Determine the (x, y) coordinate at the center of the cell enclosing the given text.  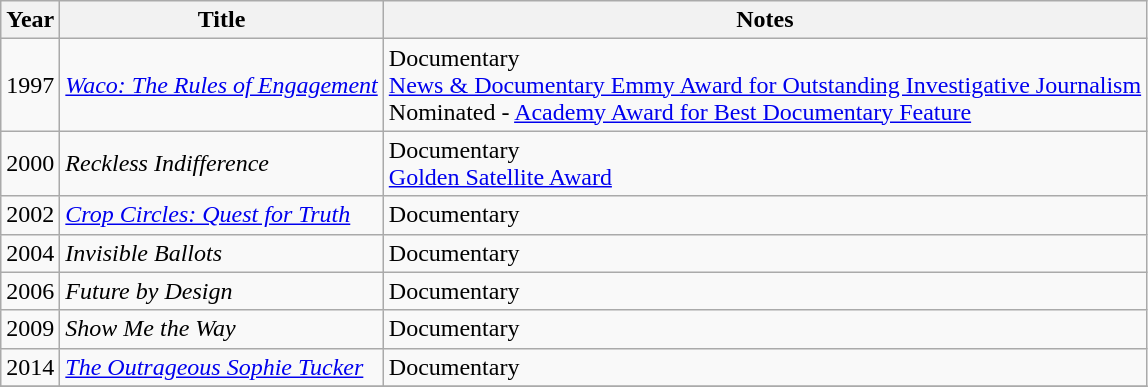
The Outrageous Sophie Tucker (222, 367)
2002 (30, 215)
2014 (30, 367)
2006 (30, 291)
Show Me the Way (222, 329)
Future by Design (222, 291)
Reckless Indifference (222, 164)
2009 (30, 329)
DocumentaryGolden Satellite Award (764, 164)
Waco: The Rules of Engagement (222, 85)
2000 (30, 164)
Year (30, 20)
DocumentaryNews & Documentary Emmy Award for Outstanding Investigative JournalismNominated - Academy Award for Best Documentary Feature (764, 85)
Title (222, 20)
2004 (30, 253)
1997 (30, 85)
Invisible Ballots (222, 253)
Crop Circles: Quest for Truth (222, 215)
Notes (764, 20)
